Scan for the cell matching the given text and deliver its [X, Y] coordinate at center. 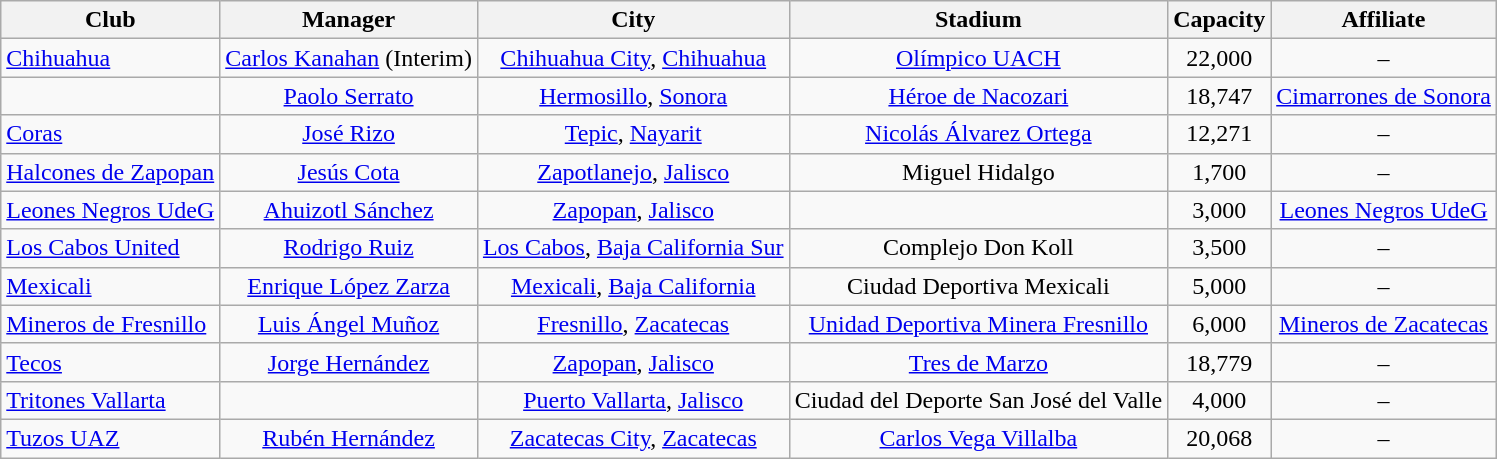
Mineros de Fresnillo [110, 324]
18,747 [1220, 96]
Tritones Vallarta [110, 400]
Héroe de Nacozari [978, 96]
Chihuahua City, Chihuahua [633, 58]
Tuzos UAZ [110, 438]
Carlos Kanahan (Interim) [349, 58]
Zapotlanejo, Jalisco [633, 172]
Jorge Hernández [349, 362]
Ciudad del Deporte San José del Valle [978, 400]
3,000 [1220, 210]
Halcones de Zapopan [110, 172]
Enrique López Zarza [349, 286]
Hermosillo, Sonora [633, 96]
20,068 [1220, 438]
Mexicali [110, 286]
Olímpico UACH [978, 58]
Miguel Hidalgo [978, 172]
Fresnillo, Zacatecas [633, 324]
Tecos [110, 362]
José Rizo [349, 134]
Cimarrones de Sonora [1384, 96]
22,000 [1220, 58]
Los Cabos, Baja California Sur [633, 248]
6,000 [1220, 324]
City [633, 20]
4,000 [1220, 400]
Ahuizotl Sánchez [349, 210]
3,500 [1220, 248]
Zacatecas City, Zacatecas [633, 438]
Mexicali, Baja California [633, 286]
Nicolás Álvarez Ortega [978, 134]
5,000 [1220, 286]
Rubén Hernández [349, 438]
Puerto Vallarta, Jalisco [633, 400]
Los Cabos United [110, 248]
Luis Ángel Muñoz [349, 324]
Unidad Deportiva Minera Fresnillo [978, 324]
Stadium [978, 20]
Complejo Don Koll [978, 248]
Coras [110, 134]
18,779 [1220, 362]
Mineros de Zacatecas [1384, 324]
1,700 [1220, 172]
Chihuahua [110, 58]
Tres de Marzo [978, 362]
Ciudad Deportiva Mexicali [978, 286]
Club [110, 20]
Carlos Vega Villalba [978, 438]
Capacity [1220, 20]
Jesús Cota [349, 172]
12,271 [1220, 134]
Manager [349, 20]
Rodrigo Ruiz [349, 248]
Tepic, Nayarit [633, 134]
Paolo Serrato [349, 96]
Affiliate [1384, 20]
